Return the [x, y] coordinate for the center point of the cell that contains the specified text.  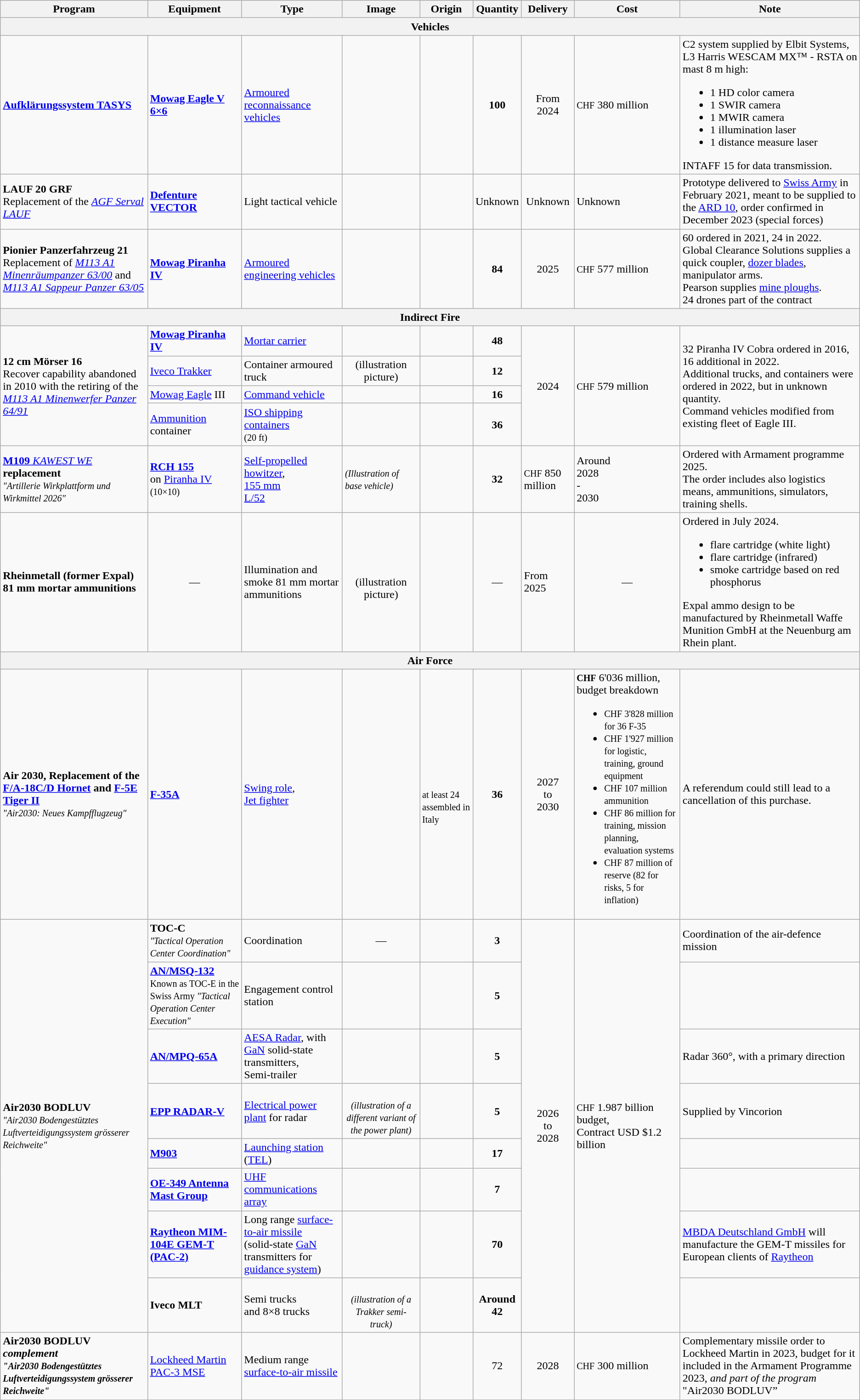
Armoured reconnaissance vehicles [292, 105]
CHF 300 million [628, 1366]
Around42 [497, 1305]
Program [74, 9]
Quantity [497, 9]
Light tactical vehicle [292, 201]
Aufklärungssystem TASYS [74, 105]
Vehicles [430, 27]
7 [497, 1189]
Container armoured truck [292, 370]
2028 [548, 1366]
Mowag Eagle V 6×6 [195, 105]
CHF 380 million [628, 105]
Radar 360°, with a primary direction [770, 1056]
AESA Radar, with GaN solid-state transmitters,Semi-trailer [292, 1056]
Supplied by Vincorion [770, 1111]
72 [497, 1366]
Lockheed Martin PAC-3 MSE [195, 1366]
― [381, 941]
Defenture VECTOR [195, 201]
M903 [195, 1154]
Equipment [195, 9]
Armoured engineering vehicles [292, 268]
Around 2028-2030 [628, 479]
Air Force [430, 660]
Iveco Trakker [195, 370]
M109 KAWEST WE replacement"Artillerie Wirkplattform und Wirkmittel 2026" [74, 479]
12 cm Mörser 16 Recover capability abandoned in 2010 with the retiring of the M113 A1 Minenwerfer Panzer 64/91 [74, 386]
AN/MPQ-65A [195, 1056]
F-35A [195, 794]
EPP RADAR-V [195, 1111]
Ammunition container [195, 424]
Origin [447, 9]
Command vehicle [292, 394]
Coordination of the air-defence mission [770, 941]
100 [497, 105]
CHF 577 million [628, 268]
Rheinmetall (former Expal) 81 mm mortar ammunitions [74, 582]
Medium range surface-to-air missile [292, 1366]
(illustration of a different variant of the power plant) [381, 1111]
AN/MSQ-132Known as TOC-E in the Swiss Army "Tactical Operation Center Execution" [195, 996]
OE-349 Antenna Mast Group [195, 1189]
(illustration of a Trakker semi-truck) [381, 1305]
Note [770, 9]
Mowag Eagle III [195, 394]
TOC-C"Tactical Operation Center Coordination" [195, 941]
From 2025 [548, 582]
ISO shipping containers (20 ft) [292, 424]
LAUF 20 GRFReplacement of the AGF Serval LAUF [74, 201]
Iveco MLT [195, 1305]
Mortar carrier [292, 341]
Prototype delivered to Swiss Army in February 2021, meant to be supplied to the ARD 10, order confirmed in December 2023 (special forces) [770, 201]
Long range surface-to-air missile (solid-state GaN transmitters for guidance system) [292, 1244]
Ordered with Armament programme 2025.The order includes also logistics means, ammunitions, simulators, training shells. [770, 479]
Engagement control station [292, 996]
Air 2030, Replacement of the F/A-18C/D Hornet and F-5E Tiger II"Air2030: Neues Kampfflugzeug" [74, 794]
at least 24 assembled in Italy [447, 794]
2025 [548, 268]
84 [497, 268]
Cost [628, 9]
16 [497, 394]
(Illustration of base vehicle) [381, 479]
Self-propelled howitzer, 155 mm L/52 [292, 479]
Launching station (TEL) [292, 1154]
2026to2028 [548, 1126]
48 [497, 341]
Delivery [548, 9]
Indirect Fire [430, 317]
2027to2030 [548, 794]
A referendum could still lead to a cancellation of this purchase. [770, 794]
CHF 579 million [628, 386]
MBDA Deutschland GmbH will manufacture the GEM-T missiles for European clients of Raytheon [770, 1244]
12 [497, 370]
Image [381, 9]
CHF 850 million [548, 479]
Air2030 BODLUV"Air2030 Bodengestütztes Luftverteidigungssystem grösserer Reichweite" [74, 1126]
Semi trucksand 8×8 trucks [292, 1305]
Electrical power plant for radar [292, 1111]
Pionier Panzerfahrzeug 21 Replacement of M113 A1 Minenräumpanzer 63/00 and M113 A1 Sappeur Panzer 63/05 [74, 268]
32 [497, 479]
3 [497, 941]
Coordination [292, 941]
Type [292, 9]
UHF communications array [292, 1189]
70 [497, 1244]
From 2024 [548, 105]
Air2030 BODLUV complement"Air2030 Bodengestütztes Luftverteidigungssystem grösserer Reichweite" [74, 1366]
RCH 155 on Piranha IV (10×10) [195, 479]
17 [497, 1154]
Illumination and smoke 81 mm mortar ammunitions [292, 582]
Raytheon MIM-104E GEM-T (PAC-2) [195, 1244]
2024 [548, 386]
Swing role,Jet fighter [292, 794]
CHF 1.987 billion budget,Contract USD $1.2 billion [628, 1126]
